Provide the (x, y) coordinate of the cell's center where the given text is located.  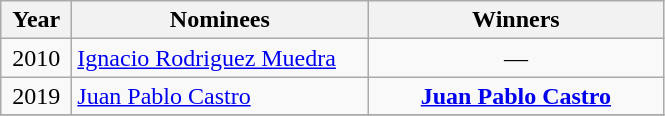
Nominees (220, 20)
— (516, 58)
Year (36, 20)
Ignacio Rodriguez Muedra (220, 58)
2010 (36, 58)
2019 (36, 96)
Winners (516, 20)
